Extract the [X, Y] coordinate from the center of the cell holding the provided text.  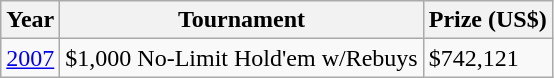
$1,000 No-Limit Hold'em w/Rebuys [242, 58]
Year [30, 20]
2007 [30, 58]
$742,121 [488, 58]
Tournament [242, 20]
Prize (US$) [488, 20]
